Return (X, Y) of the center of cell containing provided text 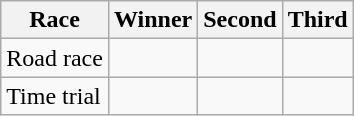
Race (55, 20)
Third (318, 20)
Time trial (55, 96)
Road race (55, 58)
Second (240, 20)
Winner (152, 20)
